Identify which cell holds the provided text, then report its [x, y] central coordinate. 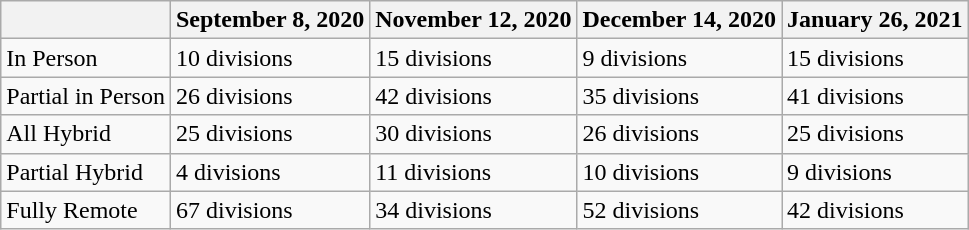
35 divisions [680, 96]
Partial Hybrid [86, 172]
Partial in Person [86, 96]
52 divisions [680, 210]
Fully Remote [86, 210]
January 26, 2021 [875, 20]
December 14, 2020 [680, 20]
41 divisions [875, 96]
11 divisions [474, 172]
November 12, 2020 [474, 20]
34 divisions [474, 210]
September 8, 2020 [270, 20]
In Person [86, 58]
4 divisions [270, 172]
All Hybrid [86, 134]
30 divisions [474, 134]
67 divisions [270, 210]
